Output the [x, y] coordinate of the center of the cell containing the given text.  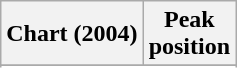
Chart (2004) [72, 34]
Peakposition [189, 34]
